Capture the cell that displays the provided text and extract its [X, Y] central coordinate. 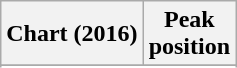
Peakposition [189, 34]
Chart (2016) [72, 34]
